Detect which cell encompasses the target text, then output its [x, y] center coordinate. 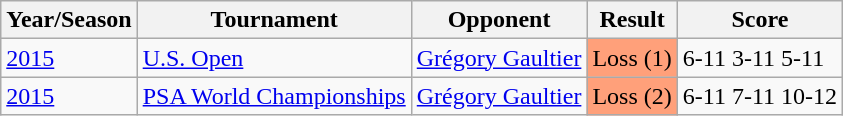
U.S. Open [274, 58]
6-11 3-11 5-11 [760, 58]
Opponent [499, 20]
Loss (2) [632, 96]
6-11 7-11 10-12 [760, 96]
Loss (1) [632, 58]
Result [632, 20]
Tournament [274, 20]
Score [760, 20]
PSA World Championships [274, 96]
Year/Season [69, 20]
